Scan for the cell matching the given text and deliver its [X, Y] coordinate at center. 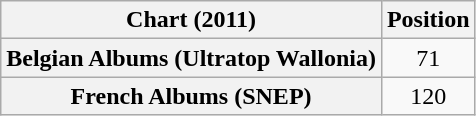
French Albums (SNEP) [192, 96]
Position [428, 20]
Belgian Albums (Ultratop Wallonia) [192, 58]
120 [428, 96]
71 [428, 58]
Chart (2011) [192, 20]
